Locate the cell with the specified text and output its [X, Y] center coordinate. 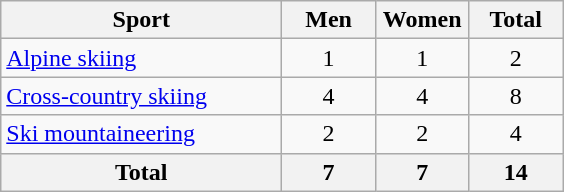
Men [329, 20]
Alpine skiing [142, 58]
Sport [142, 20]
14 [516, 172]
8 [516, 96]
Ski mountaineering [142, 134]
Women [422, 20]
Cross-country skiing [142, 96]
